Search for the cell housing the specified text and yield its (x, y) center coordinate. 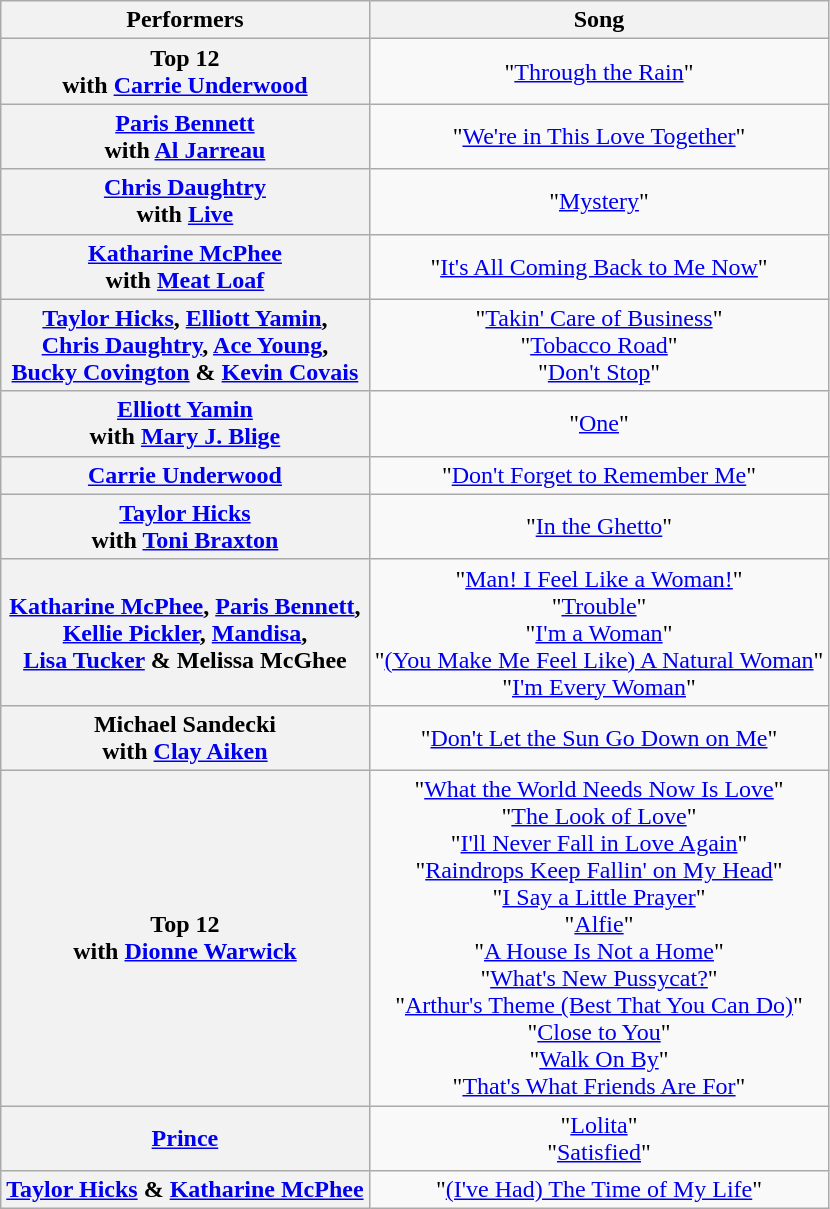
Song (599, 20)
"In the Ghetto" (599, 526)
"It's All Coming Back to Me Now" (599, 266)
Katharine McPhee, Paris Bennett,Kellie Pickler, Mandisa,Lisa Tucker & Melissa McGhee (185, 632)
"Mystery" (599, 202)
Chris Daughtrywith Live (185, 202)
Taylor Hicks, Elliott Yamin,Chris Daughtry, Ace Young,Bucky Covington & Kevin Covais (185, 345)
Top 12with Carrie Underwood (185, 72)
"(I've Had) The Time of My Life" (599, 1190)
Prince (185, 1138)
"Don't Let the Sun Go Down on Me" (599, 738)
"We're in This Love Together" (599, 136)
"One" (599, 424)
"Don't Forget to Remember Me" (599, 475)
"Takin' Care of Business""Tobacco Road""Don't Stop" (599, 345)
"Lolita""Satisfied" (599, 1138)
"Through the Rain" (599, 72)
Taylor Hickswith Toni Braxton (185, 526)
Paris Bennettwith Al Jarreau (185, 136)
Michael Sandeckiwith Clay Aiken (185, 738)
Top 12with Dionne Warwick (185, 938)
Katharine McPheewith Meat Loaf (185, 266)
Performers (185, 20)
Carrie Underwood (185, 475)
Taylor Hicks & Katharine McPhee (185, 1190)
"Man! I Feel Like a Woman!""Trouble""I'm a Woman""(You Make Me Feel Like) A Natural Woman""I'm Every Woman" (599, 632)
Elliott Yaminwith Mary J. Blige (185, 424)
